Detect which cell encompasses the target text, then output its [X, Y] center coordinate. 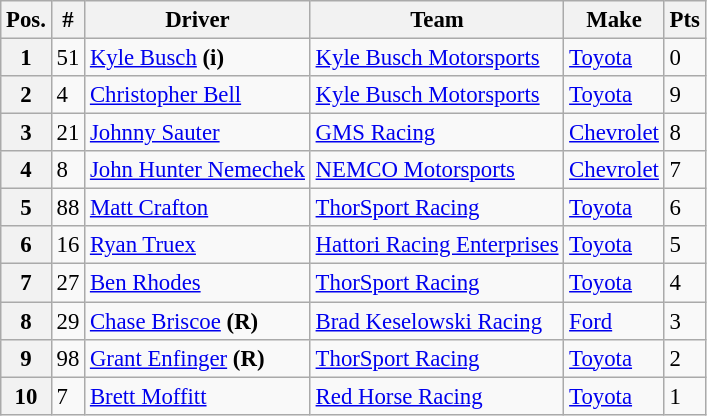
Brett Moffitt [198, 396]
Grant Enfinger (R) [198, 358]
Brad Keselowski Racing [437, 321]
10 [26, 396]
21 [68, 133]
0 [684, 58]
John Hunter Nemechek [198, 170]
GMS Racing [437, 133]
Ford [614, 321]
Johnny Sauter [198, 133]
Pos. [26, 20]
29 [68, 321]
Ben Rhodes [198, 283]
Ryan Truex [198, 245]
Hattori Racing Enterprises [437, 245]
98 [68, 358]
51 [68, 58]
Pts [684, 20]
Chase Briscoe (R) [198, 321]
# [68, 20]
88 [68, 208]
Make [614, 20]
Red Horse Racing [437, 396]
27 [68, 283]
Kyle Busch (i) [198, 58]
NEMCO Motorsports [437, 170]
Christopher Bell [198, 95]
16 [68, 245]
Matt Crafton [198, 208]
Driver [198, 20]
Team [437, 20]
